Locate the cell with the specified text and output its [x, y] center coordinate. 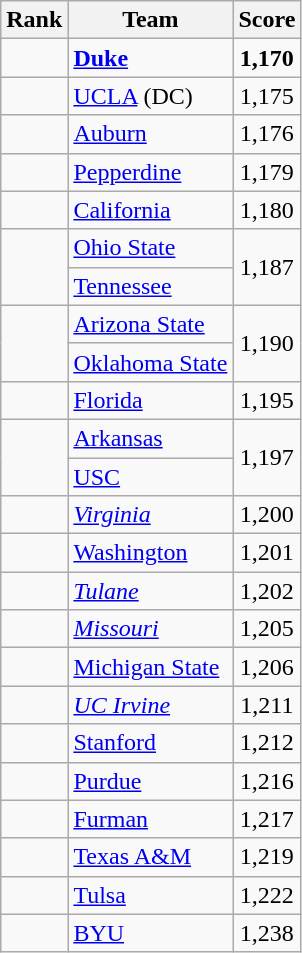
Furman [150, 819]
1,217 [267, 819]
Tulsa [150, 895]
1,212 [267, 743]
1,216 [267, 781]
Score [267, 20]
UCLA (DC) [150, 96]
USC [150, 477]
Stanford [150, 743]
Duke [150, 58]
1,176 [267, 134]
Oklahoma State [150, 362]
Tulane [150, 591]
BYU [150, 933]
1,200 [267, 515]
Washington [150, 553]
Texas A&M [150, 857]
1,206 [267, 667]
Michigan State [150, 667]
1,190 [267, 343]
1,179 [267, 172]
Pepperdine [150, 172]
1,170 [267, 58]
Purdue [150, 781]
1,195 [267, 400]
1,180 [267, 210]
California [150, 210]
Missouri [150, 629]
1,202 [267, 591]
Florida [150, 400]
Tennessee [150, 286]
1,201 [267, 553]
Team [150, 20]
1,211 [267, 705]
1,175 [267, 96]
1,222 [267, 895]
Auburn [150, 134]
1,197 [267, 457]
Virginia [150, 515]
Arkansas [150, 438]
Arizona State [150, 324]
1,187 [267, 267]
1,219 [267, 857]
Ohio State [150, 248]
1,205 [267, 629]
1,238 [267, 933]
UC Irvine [150, 705]
Rank [34, 20]
